Output the (X, Y) coordinate of the center of the cell containing the given text.  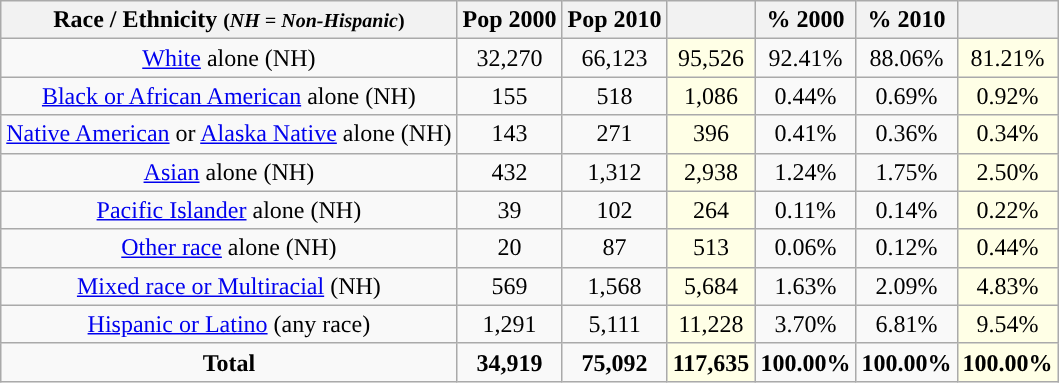
% 2000 (806, 20)
81.21% (1008, 58)
4.83% (1008, 286)
Native American or Alaska Native alone (NH) (229, 134)
66,123 (614, 58)
Pacific Islander alone (NH) (229, 210)
0.34% (1008, 134)
2.09% (906, 286)
432 (510, 172)
95,526 (711, 58)
Total (229, 362)
0.06% (806, 248)
Pop 2000 (510, 20)
1.24% (806, 172)
3.70% (806, 324)
2,938 (711, 172)
Pop 2010 (614, 20)
0.92% (1008, 96)
87 (614, 248)
513 (711, 248)
Other race alone (NH) (229, 248)
1,568 (614, 286)
0.11% (806, 210)
Asian alone (NH) (229, 172)
569 (510, 286)
92.41% (806, 58)
518 (614, 96)
0.14% (906, 210)
0.22% (1008, 210)
1,086 (711, 96)
1.63% (806, 286)
102 (614, 210)
0.12% (906, 248)
0.41% (806, 134)
% 2010 (906, 20)
0.36% (906, 134)
264 (711, 210)
2.50% (1008, 172)
117,635 (711, 362)
Black or African American alone (NH) (229, 96)
88.06% (906, 58)
White alone (NH) (229, 58)
155 (510, 96)
1.75% (906, 172)
39 (510, 210)
5,111 (614, 324)
9.54% (1008, 324)
Mixed race or Multiracial (NH) (229, 286)
396 (711, 134)
34,919 (510, 362)
32,270 (510, 58)
0.69% (906, 96)
11,228 (711, 324)
1,312 (614, 172)
20 (510, 248)
75,092 (614, 362)
271 (614, 134)
Race / Ethnicity (NH = Non-Hispanic) (229, 20)
1,291 (510, 324)
5,684 (711, 286)
Hispanic or Latino (any race) (229, 324)
6.81% (906, 324)
143 (510, 134)
